Output the (X, Y) coordinate of the center of the cell containing the given text.  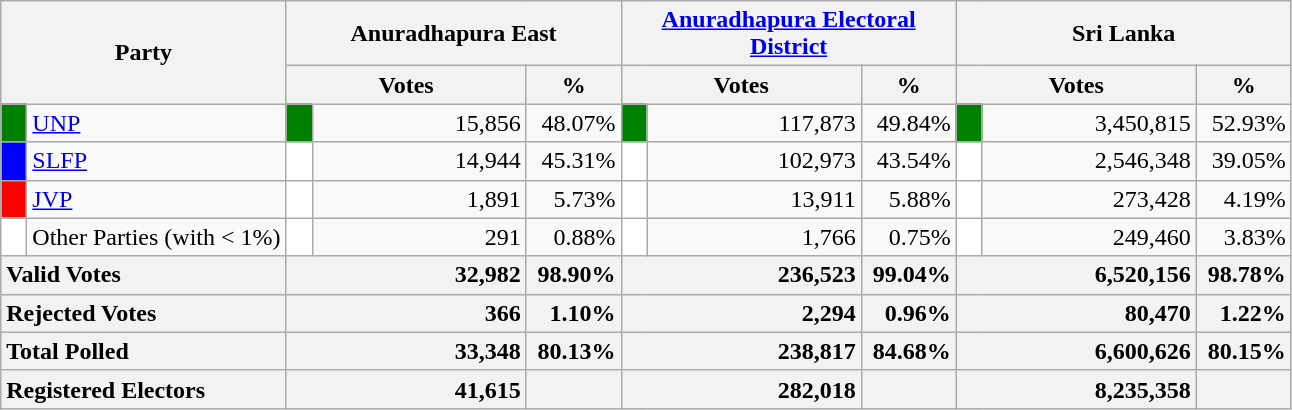
102,973 (754, 161)
84.68% (908, 351)
Anuradhapura East (454, 34)
6,600,626 (1076, 351)
366 (406, 313)
1.22% (1244, 313)
249,460 (1089, 237)
0.88% (574, 237)
2,294 (741, 313)
45.31% (574, 161)
1,766 (754, 237)
JVP (156, 199)
99.04% (908, 275)
Other Parties (with < 1%) (156, 237)
1.10% (574, 313)
Valid Votes (144, 275)
Party (144, 52)
5.88% (908, 199)
49.84% (908, 123)
80.15% (1244, 351)
Rejected Votes (144, 313)
4.19% (1244, 199)
3,450,815 (1089, 123)
80.13% (574, 351)
8,235,358 (1076, 389)
43.54% (908, 161)
291 (419, 237)
98.78% (1244, 275)
UNP (156, 123)
15,856 (419, 123)
1,891 (419, 199)
39.05% (1244, 161)
98.90% (574, 275)
13,911 (754, 199)
Total Polled (144, 351)
5.73% (574, 199)
0.75% (908, 237)
SLFP (156, 161)
80,470 (1076, 313)
14,944 (419, 161)
6,520,156 (1076, 275)
0.96% (908, 313)
52.93% (1244, 123)
2,546,348 (1089, 161)
236,523 (741, 275)
273,428 (1089, 199)
Anuradhapura Electoral District (788, 34)
48.07% (574, 123)
33,348 (406, 351)
41,615 (406, 389)
238,817 (741, 351)
Sri Lanka (1124, 34)
282,018 (741, 389)
32,982 (406, 275)
Registered Electors (144, 389)
117,873 (754, 123)
3.83% (1244, 237)
